Locate the cell with the specified text and output its (X, Y) center coordinate. 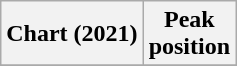
Chart (2021) (72, 34)
Peakposition (189, 34)
